Identify which cell holds the provided text, then report its (X, Y) central coordinate. 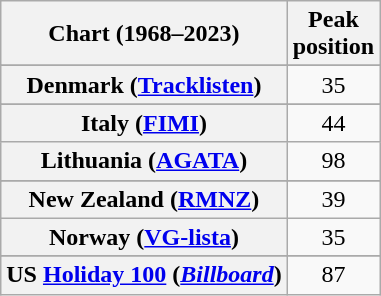
87 (333, 275)
44 (333, 123)
Norway (VG-lista) (144, 237)
98 (333, 161)
US Holiday 100 (Billboard) (144, 275)
Italy (FIMI) (144, 123)
Denmark (Tracklisten) (144, 85)
Lithuania (AGATA) (144, 161)
Peakposition (333, 34)
39 (333, 199)
New Zealand (RMNZ) (144, 199)
Chart (1968–2023) (144, 34)
